Determine the [x, y] coordinate at the center of the cell enclosing the given text.  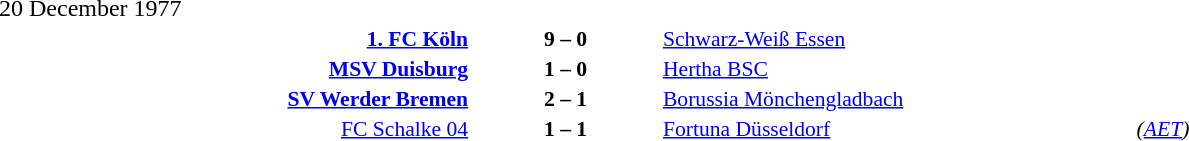
2 – 1 [566, 98]
Borussia Mönchengladbach [897, 98]
Schwarz-Weiß Essen [897, 38]
9 – 0 [566, 38]
1 – 0 [566, 68]
Hertha BSC [897, 68]
